Extract the (x, y) coordinate from the center of the cell holding the provided text.  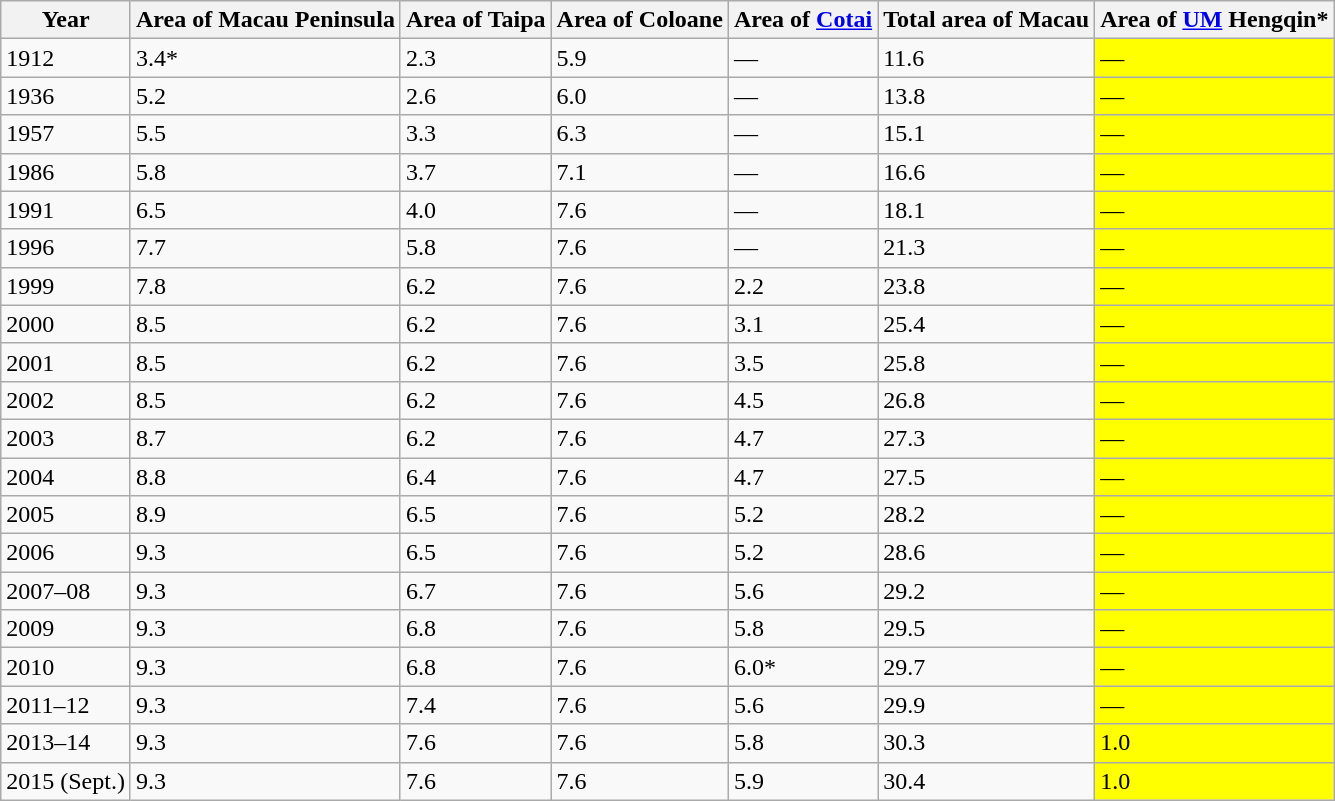
Area of Macau Peninsula (265, 20)
Area of Cotai (802, 20)
26.8 (986, 400)
21.3 (986, 248)
7.4 (476, 705)
8.9 (265, 515)
4.5 (802, 400)
30.4 (986, 781)
29.9 (986, 705)
23.8 (986, 286)
2007–08 (66, 591)
3.3 (476, 134)
30.3 (986, 743)
2.3 (476, 58)
29.2 (986, 591)
5.5 (265, 134)
3.5 (802, 362)
27.3 (986, 438)
3.7 (476, 172)
28.6 (986, 553)
7.7 (265, 248)
29.5 (986, 629)
2000 (66, 324)
Area of UM Hengqin* (1214, 20)
Total area of Macau (986, 20)
2.2 (802, 286)
2006 (66, 553)
2.6 (476, 96)
2011–12 (66, 705)
7.8 (265, 286)
Area of Coloane (640, 20)
1912 (66, 58)
1986 (66, 172)
1991 (66, 210)
28.2 (986, 515)
1999 (66, 286)
6.0 (640, 96)
2005 (66, 515)
3.4* (265, 58)
4.0 (476, 210)
Area of Taipa (476, 20)
1936 (66, 96)
25.8 (986, 362)
2009 (66, 629)
6.7 (476, 591)
16.6 (986, 172)
11.6 (986, 58)
7.1 (640, 172)
6.0* (802, 667)
2013–14 (66, 743)
25.4 (986, 324)
6.3 (640, 134)
6.4 (476, 477)
3.1 (802, 324)
2004 (66, 477)
1957 (66, 134)
Year (66, 20)
29.7 (986, 667)
2003 (66, 438)
2002 (66, 400)
8.8 (265, 477)
8.7 (265, 438)
1996 (66, 248)
15.1 (986, 134)
18.1 (986, 210)
13.8 (986, 96)
2010 (66, 667)
2015 (Sept.) (66, 781)
27.5 (986, 477)
2001 (66, 362)
